Identify which cell holds the provided text, then report its (X, Y) central coordinate. 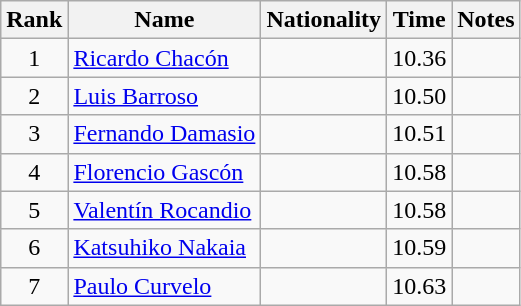
Time (420, 20)
2 (34, 96)
Rank (34, 20)
1 (34, 58)
10.36 (420, 58)
10.63 (420, 286)
7 (34, 286)
Katsuhiko Nakaia (164, 248)
Notes (486, 20)
3 (34, 134)
Nationality (324, 20)
10.59 (420, 248)
Florencio Gascón (164, 172)
6 (34, 248)
10.50 (420, 96)
Name (164, 20)
Luis Barroso (164, 96)
Valentín Rocandio (164, 210)
Ricardo Chacón (164, 58)
10.51 (420, 134)
Fernando Damasio (164, 134)
Paulo Curvelo (164, 286)
4 (34, 172)
5 (34, 210)
